Search for the cell housing the specified text and yield its [x, y] center coordinate. 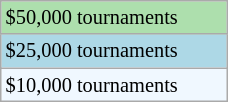
$25,000 tournaments [114, 51]
$50,000 tournaments [114, 17]
$10,000 tournaments [114, 85]
